From the cell containing the given text, extract its center point as (x, y) coordinate. 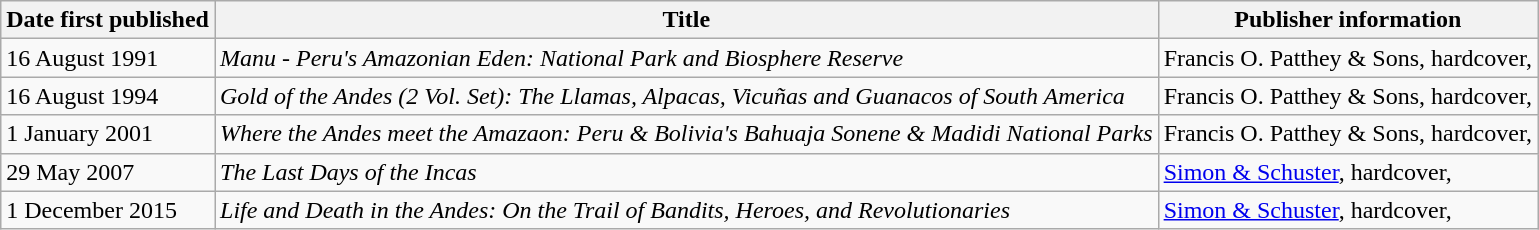
1 January 2001 (108, 134)
Manu - Peru's Amazonian Eden: National Park and Biosphere Reserve (686, 58)
Where the Andes meet the Amazaon: Peru & Bolivia's Bahuaja Sonene & Madidi National Parks (686, 134)
Title (686, 20)
1 December 2015 (108, 210)
Gold of the Andes (2 Vol. Set): The Llamas, Alpacas, Vicuñas and Guanacos of South America (686, 96)
16 August 1991 (108, 58)
Life and Death in the Andes: On the Trail of Bandits, Heroes, and Revolutionaries (686, 210)
Date first published (108, 20)
29 May 2007 (108, 172)
Publisher information (1348, 20)
16 August 1994 (108, 96)
The Last Days of the Incas (686, 172)
